Extract the [X, Y] coordinate from the center of the cell holding the provided text.  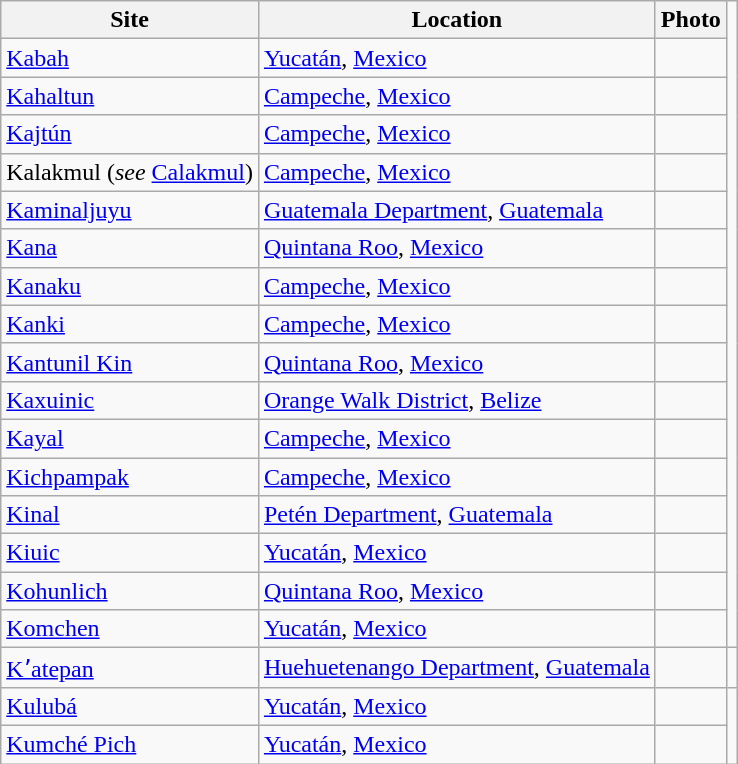
Guatemala Department, Guatemala [456, 210]
Kayal [130, 438]
Kajtún [130, 134]
Kulubá [130, 706]
Kohunlich [130, 591]
Kalakmul (see Calakmul) [130, 172]
Kanki [130, 324]
Location [456, 20]
Petén Department, Guatemala [456, 515]
Kahaltun [130, 96]
Kanaku [130, 286]
Kabah [130, 58]
Huehuetenango Department, Guatemala [456, 668]
Kiuic [130, 553]
Kantunil Kin [130, 362]
Kaminaljuyu [130, 210]
Kumché Pich [130, 744]
Kaxuinic [130, 400]
Kichpampak [130, 477]
Site [130, 20]
Komchen [130, 629]
Orange Walk District, Belize [456, 400]
Kʼatepan [130, 668]
Kana [130, 248]
Photo [690, 20]
Kinal [130, 515]
